Search for the cell housing the specified text and yield its (x, y) center coordinate. 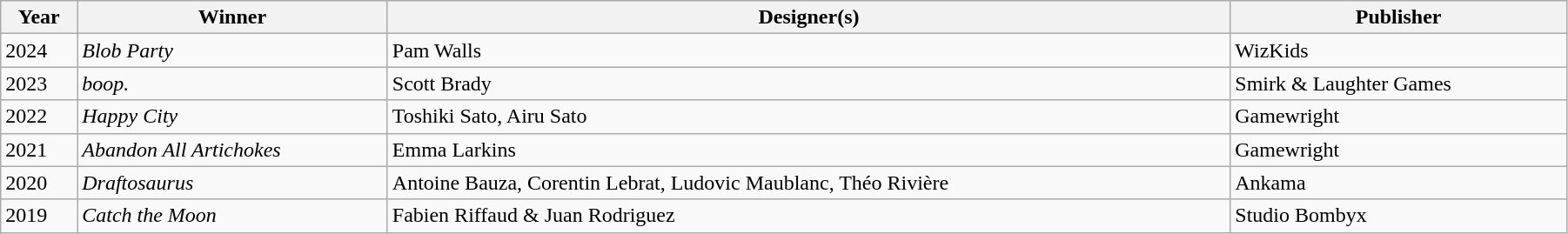
Scott Brady (808, 84)
WizKids (1399, 50)
Designer(s) (808, 17)
Toshiki Sato, Airu Sato (808, 117)
Ankama (1399, 183)
Pam Walls (808, 50)
2019 (39, 216)
boop. (233, 84)
Studio Bombyx (1399, 216)
Smirk & Laughter Games (1399, 84)
Happy City (233, 117)
Antoine Bauza, Corentin Lebrat, Ludovic Maublanc, Théo Rivière (808, 183)
2021 (39, 150)
Emma Larkins (808, 150)
Publisher (1399, 17)
Draftosaurus (233, 183)
Blob Party (233, 50)
Abandon All Artichokes (233, 150)
2020 (39, 183)
2022 (39, 117)
Winner (233, 17)
2023 (39, 84)
2024 (39, 50)
Fabien Riffaud & Juan Rodriguez (808, 216)
Year (39, 17)
Catch the Moon (233, 216)
